Identify which cell holds the provided text, then report its [X, Y] central coordinate. 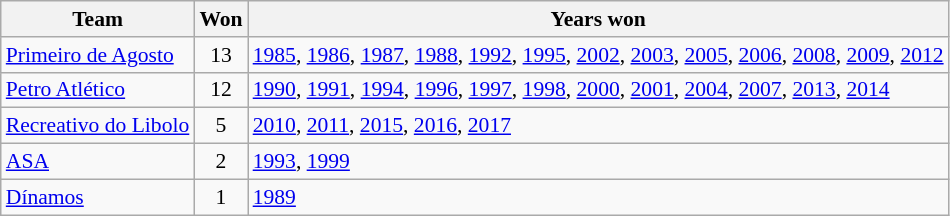
Petro Atlético [98, 90]
Primeiro de Agosto [98, 55]
Recreativo do Libolo [98, 126]
1985, 1986, 1987, 1988, 1992, 1995, 2002, 2003, 2005, 2006, 2008, 2009, 2012 [598, 55]
5 [220, 126]
2 [220, 162]
1993, 1999 [598, 162]
13 [220, 55]
Team [98, 19]
12 [220, 90]
Won [220, 19]
Years won [598, 19]
1 [220, 197]
1990, 1991, 1994, 1996, 1997, 1998, 2000, 2001, 2004, 2007, 2013, 2014 [598, 90]
2010, 2011, 2015, 2016, 2017 [598, 126]
ASA [98, 162]
Dínamos [98, 197]
1989 [598, 197]
